Output the [X, Y] coordinate of the center of the cell containing the given text.  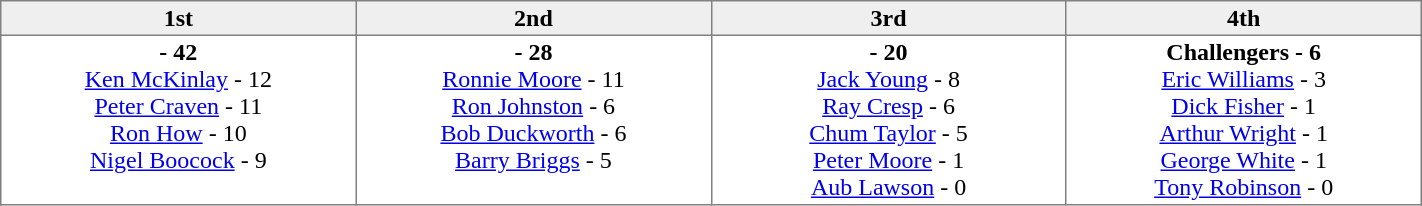
1st [178, 18]
- 20Jack Young - 8Ray Cresp - 6Chum Taylor - 5Peter Moore - 1Aub Lawson - 0 [888, 120]
4th [1244, 18]
- 42Ken McKinlay - 12Peter Craven - 11Ron How - 10Nigel Boocock - 9 [178, 120]
Challengers - 6Eric Williams - 3Dick Fisher - 1Arthur Wright - 1George White - 1Tony Robinson - 0 [1244, 120]
- 28Ronnie Moore - 11Ron Johnston - 6Bob Duckworth - 6Barry Briggs - 5 [534, 120]
2nd [534, 18]
3rd [888, 18]
